Search for the cell housing the specified text and yield its [x, y] center coordinate. 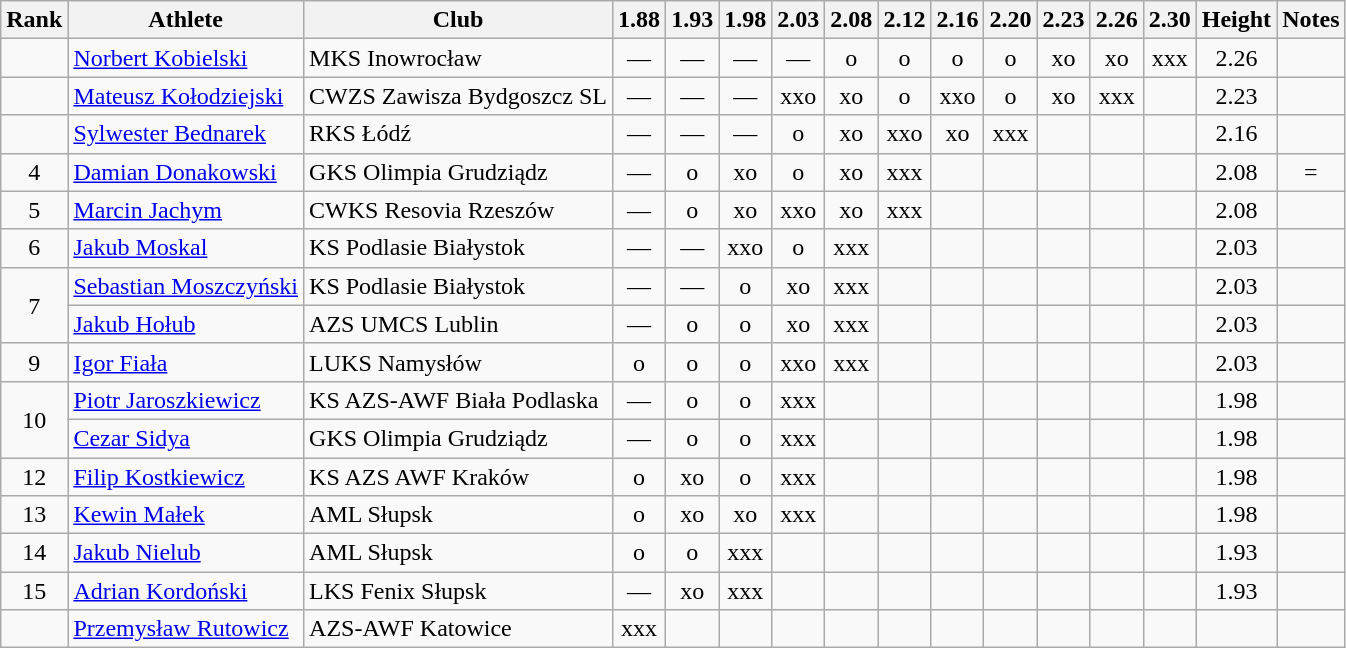
CWKS Resovia Rzeszów [458, 210]
15 [34, 591]
Height [1236, 20]
AZS UMCS Lublin [458, 324]
Adrian Kordoński [186, 591]
Damian Donakowski [186, 172]
LUKS Namysłów [458, 362]
LKS Fenix Słupsk [458, 591]
1.88 [640, 20]
Jakub Hołub [186, 324]
CWZS Zawisza Bydgoszcz SL [458, 96]
13 [34, 515]
Filip Kostkiewicz [186, 477]
12 [34, 477]
Norbert Kobielski [186, 58]
2.20 [1010, 20]
Jakub Nielub [186, 553]
Mateusz Kołodziejski [186, 96]
Igor Fiała [186, 362]
7 [34, 305]
Notes [1311, 20]
Marcin Jachym [186, 210]
Przemysław Rutowicz [186, 629]
Piotr Jaroszkiewicz [186, 400]
= [1311, 172]
2.30 [1170, 20]
KS AZS AWF Kraków [458, 477]
Club [458, 20]
5 [34, 210]
MKS Inowrocław [458, 58]
Cezar Sidya [186, 438]
AZS-AWF Katowice [458, 629]
4 [34, 172]
KS AZS-AWF Biała Podlaska [458, 400]
10 [34, 419]
Kewin Małek [186, 515]
RKS Łódź [458, 134]
Sebastian Moszczyński [186, 286]
14 [34, 553]
6 [34, 248]
Rank [34, 20]
Jakub Moskal [186, 248]
9 [34, 362]
2.12 [904, 20]
Sylwester Bednarek [186, 134]
Athlete [186, 20]
